Return [X, Y] of the center of cell containing provided text 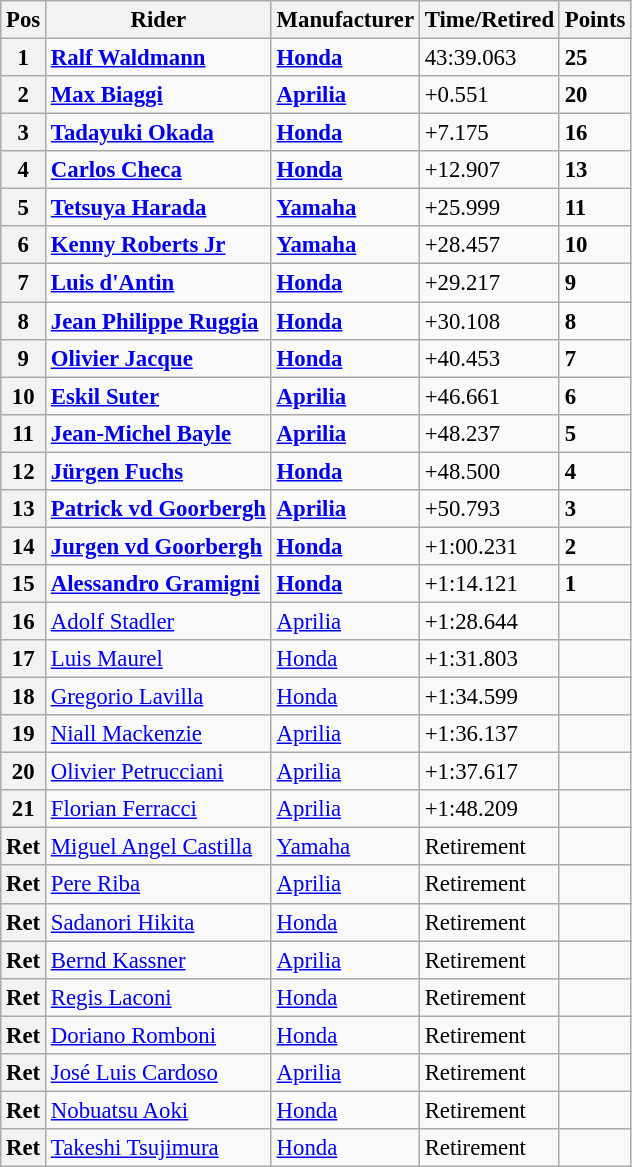
Points [594, 20]
15 [24, 584]
+29.217 [489, 283]
Pere Riba [159, 885]
+0.551 [489, 95]
18 [24, 697]
+30.108 [489, 321]
Takeshi Tsujimura [159, 1148]
Niall Mackenzie [159, 734]
Kenny Roberts Jr [159, 245]
Miguel Angel Castilla [159, 847]
Jean-Michel Bayle [159, 433]
21 [24, 809]
12 [24, 471]
25 [594, 58]
Max Biaggi [159, 95]
+7.175 [489, 133]
Pos [24, 20]
Jean Philippe Ruggia [159, 321]
Tetsuya Harada [159, 208]
+12.907 [489, 170]
Gregorio Lavilla [159, 697]
Sadanori Hikita [159, 922]
Time/Retired [489, 20]
+1:36.137 [489, 734]
Olivier Petrucciani [159, 772]
Doriano Romboni [159, 1035]
+48.500 [489, 471]
Luis Maurel [159, 659]
José Luis Cardoso [159, 1073]
Olivier Jacque [159, 358]
+1:28.644 [489, 621]
Ralf Waldmann [159, 58]
Regis Laconi [159, 997]
Jurgen vd Goorbergh [159, 546]
+50.793 [489, 509]
Bernd Kassner [159, 960]
Nobuatsu Aoki [159, 1110]
43:39.063 [489, 58]
Jürgen Fuchs [159, 471]
+40.453 [489, 358]
Patrick vd Goorbergh [159, 509]
+25.999 [489, 208]
Carlos Checa [159, 170]
Tadayuki Okada [159, 133]
Luis d'Antin [159, 283]
19 [24, 734]
17 [24, 659]
Manufacturer [345, 20]
14 [24, 546]
Rider [159, 20]
+28.457 [489, 245]
+1:34.599 [489, 697]
+46.661 [489, 396]
Florian Ferracci [159, 809]
Alessandro Gramigni [159, 584]
Adolf Stadler [159, 621]
+1:48.209 [489, 809]
+1:14.121 [489, 584]
+1:00.231 [489, 546]
+1:37.617 [489, 772]
+1:31.803 [489, 659]
+48.237 [489, 433]
Eskil Suter [159, 396]
